Determine the [X, Y] coordinate at the center of the cell enclosing the given text.  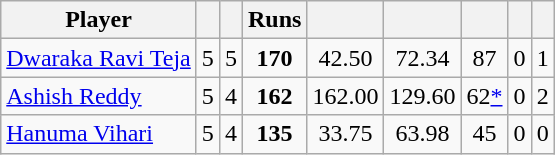
162 [274, 96]
Hanuma Vihari [99, 134]
42.50 [346, 58]
135 [274, 134]
87 [484, 58]
129.60 [422, 96]
45 [484, 134]
33.75 [346, 134]
Runs [274, 20]
Player [99, 20]
1 [542, 58]
2 [542, 96]
Dwaraka Ravi Teja [99, 58]
72.34 [422, 58]
162.00 [346, 96]
Ashish Reddy [99, 96]
170 [274, 58]
63.98 [422, 134]
62* [484, 96]
